Determine the [x, y] coordinate at the center of the cell enclosing the given text.  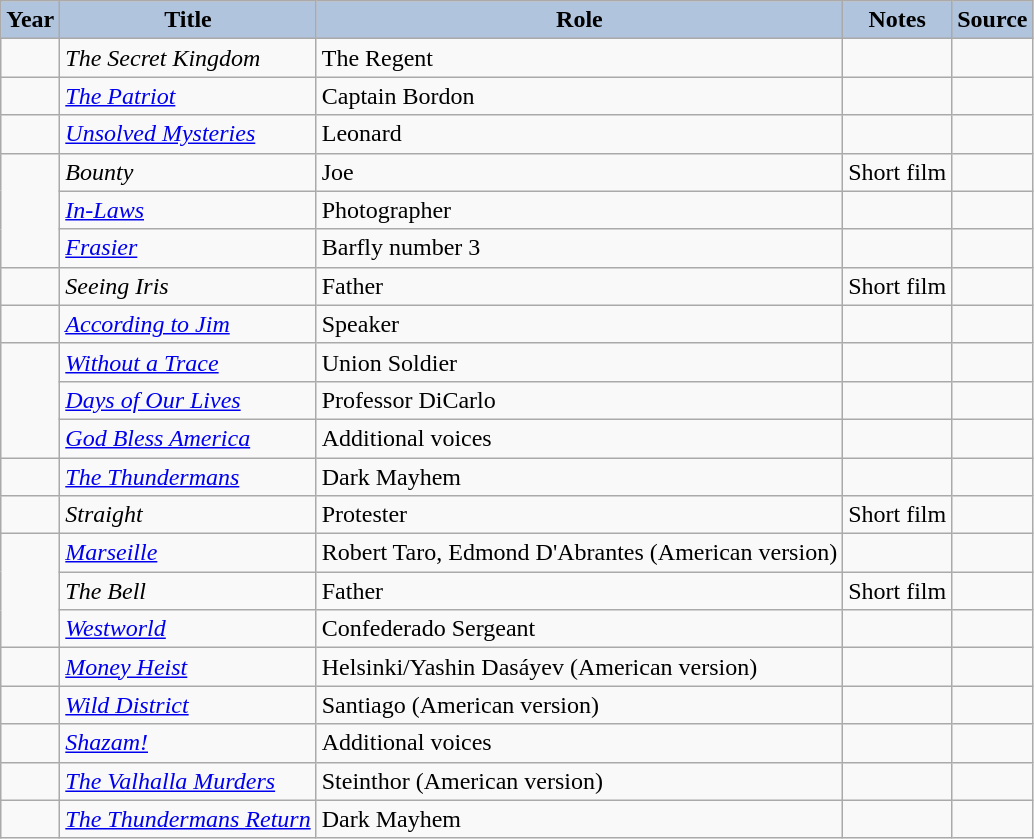
Robert Taro, Edmond D'Abrantes (American version) [579, 553]
Title [188, 20]
Unsolved Mysteries [188, 134]
God Bless America [188, 438]
In-Laws [188, 210]
Protester [579, 515]
Without a Trace [188, 362]
Notes [898, 20]
Role [579, 20]
The Thundermans [188, 477]
Leonard [579, 134]
Professor DiCarlo [579, 400]
The Thundermans Return [188, 819]
Bounty [188, 172]
Marseille [188, 553]
Straight [188, 515]
The Valhalla Murders [188, 781]
Money Heist [188, 667]
Speaker [579, 324]
Joe [579, 172]
The Regent [579, 58]
Seeing Iris [188, 286]
Frasier [188, 248]
According to Jim [188, 324]
The Secret Kingdom [188, 58]
Captain Bordon [579, 96]
Shazam! [188, 743]
Source [992, 20]
Union Soldier [579, 362]
Helsinki/Yashin Dasáyev (American version) [579, 667]
Santiago (American version) [579, 705]
Photographer [579, 210]
The Bell [188, 591]
Barfly number 3 [579, 248]
The Patriot [188, 96]
Confederado Sergeant [579, 629]
Steinthor (American version) [579, 781]
Wild District [188, 705]
Year [30, 20]
Days of Our Lives [188, 400]
Westworld [188, 629]
